Locate the cell with the specified text and output its [X, Y] center coordinate. 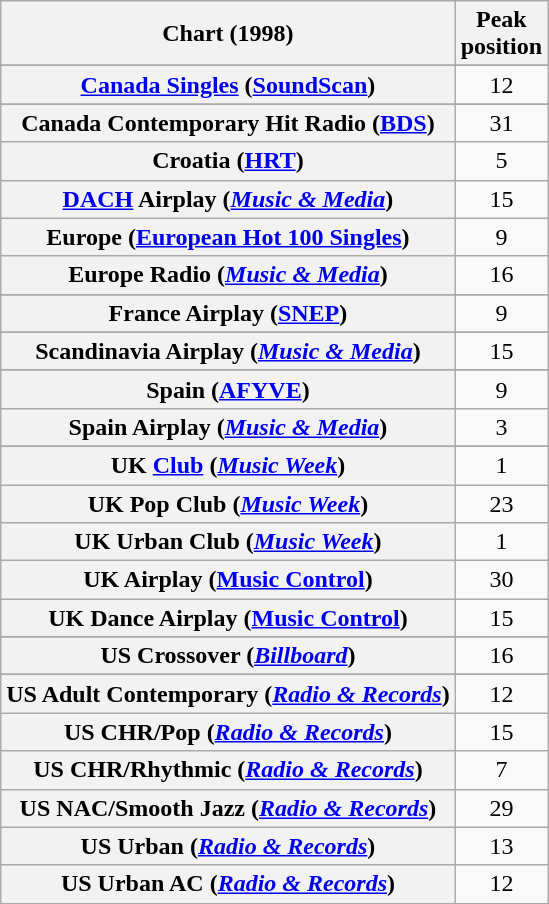
31 [501, 123]
Croatia (HRT) [228, 161]
13 [501, 846]
US Urban (Radio & Records) [228, 846]
Spain (AFYVE) [228, 389]
Chart (1998) [228, 34]
Canada Singles (SoundScan) [228, 85]
US CHR/Rhythmic (Radio & Records) [228, 770]
US Crossover (Billboard) [228, 656]
5 [501, 161]
30 [501, 580]
Spain Airplay (Music & Media) [228, 427]
DACH Airplay (Music & Media) [228, 199]
US Urban AC (Radio & Records) [228, 884]
Europe Radio (Music & Media) [228, 275]
3 [501, 427]
US CHR/Pop (Radio & Records) [228, 732]
UK Urban Club (Music Week) [228, 542]
Peakposition [501, 34]
29 [501, 808]
Canada Contemporary Hit Radio (BDS) [228, 123]
Europe (European Hot 100 Singles) [228, 237]
UK Airplay (Music Control) [228, 580]
23 [501, 503]
Scandinavia Airplay (Music & Media) [228, 351]
7 [501, 770]
UK Pop Club (Music Week) [228, 503]
UK Club (Music Week) [228, 465]
UK Dance Airplay (Music Control) [228, 618]
US Adult Contemporary (Radio & Records) [228, 694]
US NAC/Smooth Jazz (Radio & Records) [228, 808]
France Airplay (SNEP) [228, 313]
